Search for the cell housing the specified text and yield its (X, Y) center coordinate. 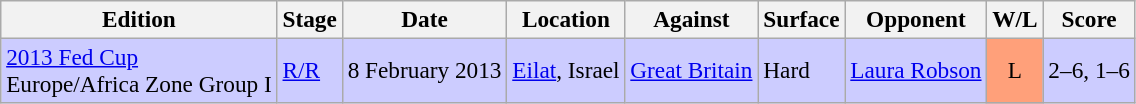
Date (424, 19)
Score (1089, 19)
R/R (310, 70)
8 February 2013 (424, 70)
Eilat, Israel (566, 70)
Against (692, 19)
Surface (802, 19)
W/L (1015, 19)
Edition (139, 19)
Stage (310, 19)
Opponent (916, 19)
Hard (802, 70)
Location (566, 19)
L (1015, 70)
2–6, 1–6 (1089, 70)
Great Britain (692, 70)
2013 Fed Cup Europe/Africa Zone Group I (139, 70)
Laura Robson (916, 70)
